For the text-containing cell, return its midpoint in [x, y] coordinate format. 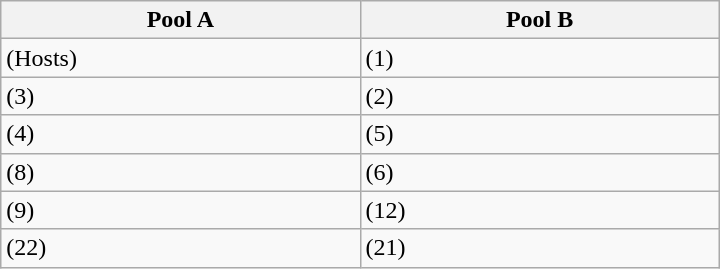
(22) [180, 248]
(9) [180, 210]
Pool B [540, 20]
(4) [180, 134]
(21) [540, 248]
(5) [540, 134]
(12) [540, 210]
(6) [540, 172]
(3) [180, 96]
Pool A [180, 20]
(2) [540, 96]
(8) [180, 172]
(Hosts) [180, 58]
(1) [540, 58]
